Output the [X, Y] coordinate of the center of the cell containing the given text.  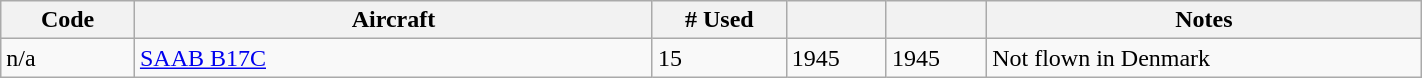
# Used [719, 20]
Notes [1204, 20]
SAAB B17C [393, 58]
n/a [68, 58]
15 [719, 58]
Aircraft [393, 20]
Not flown in Denmark [1204, 58]
Code [68, 20]
